Find where the given text appears and provide that cell's center as (x, y) coordinate. 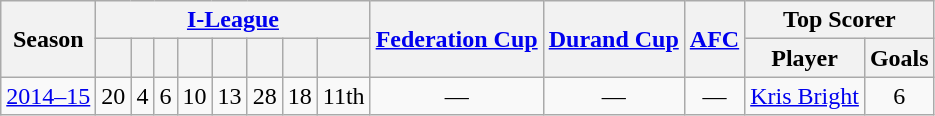
I-League (233, 20)
Goals (899, 58)
4 (142, 96)
Player (805, 58)
13 (230, 96)
Federation Cup (456, 39)
Kris Bright (805, 96)
10 (194, 96)
11th (344, 96)
AFC (714, 39)
Season (48, 39)
18 (300, 96)
2014–15 (48, 96)
Durand Cup (614, 39)
Top Scorer (840, 20)
28 (264, 96)
20 (114, 96)
